Search for the cell housing the specified text and yield its [X, Y] center coordinate. 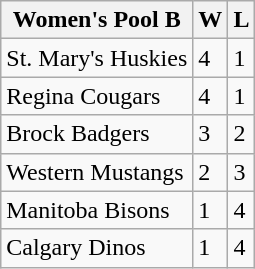
Brock Badgers [97, 134]
Women's Pool B [97, 20]
W [210, 20]
Calgary Dinos [97, 248]
Regina Cougars [97, 96]
Western Mustangs [97, 172]
Manitoba Bisons [97, 210]
St. Mary's Huskies [97, 58]
L [242, 20]
